Scan for the cell matching the given text and deliver its [x, y] coordinate at center. 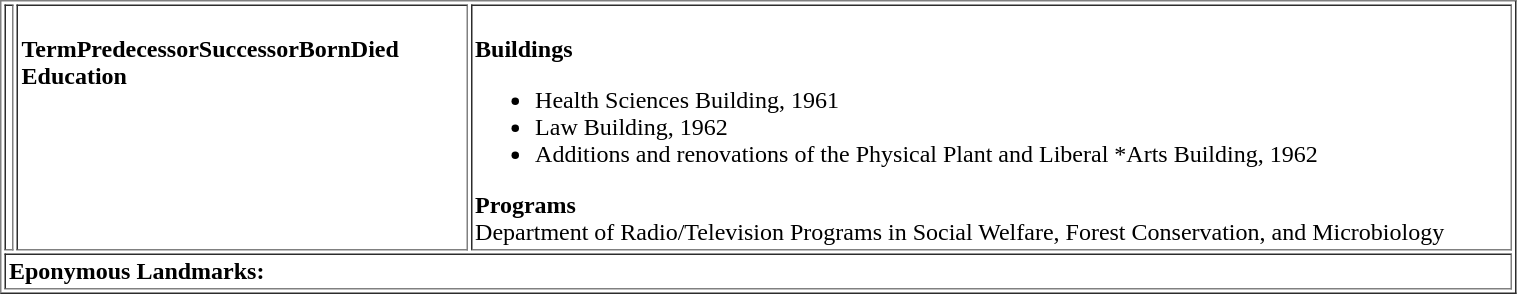
Eponymous Landmarks: [758, 272]
TermPredecessorSuccessorBornDied Education [242, 127]
